Find where the given text appears and provide that cell's center as [X, Y] coordinate. 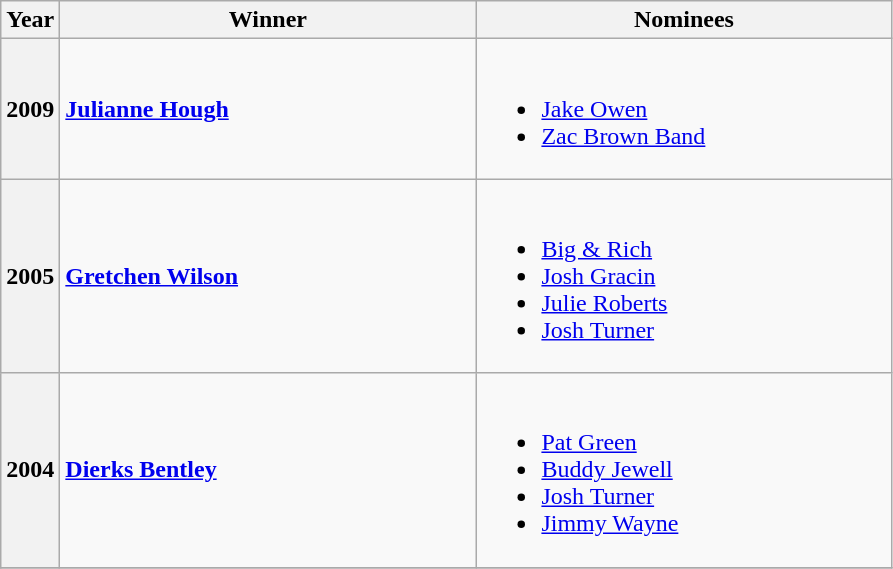
2009 [30, 109]
Jake OwenZac Brown Band [684, 109]
Pat GreenBuddy JewellJosh TurnerJimmy Wayne [684, 470]
2005 [30, 276]
Dierks Bentley [268, 470]
Nominees [684, 20]
Big & RichJosh GracinJulie RobertsJosh Turner [684, 276]
Julianne Hough [268, 109]
Gretchen Wilson [268, 276]
Year [30, 20]
2004 [30, 470]
Winner [268, 20]
